Return the [X, Y] coordinate for the center point of the cell that contains the specified text.  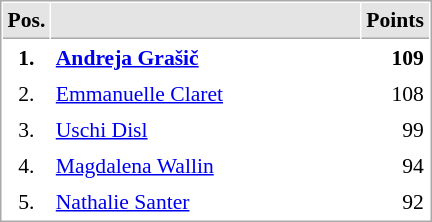
108 [396, 93]
3. [26, 129]
99 [396, 129]
92 [396, 201]
2. [26, 93]
Points [396, 21]
Magdalena Wallin [206, 165]
Pos. [26, 21]
Nathalie Santer [206, 201]
Uschi Disl [206, 129]
Emmanuelle Claret [206, 93]
1. [26, 57]
4. [26, 165]
109 [396, 57]
Andreja Grašič [206, 57]
94 [396, 165]
5. [26, 201]
